Find where the given text appears and provide that cell's center as [x, y] coordinate. 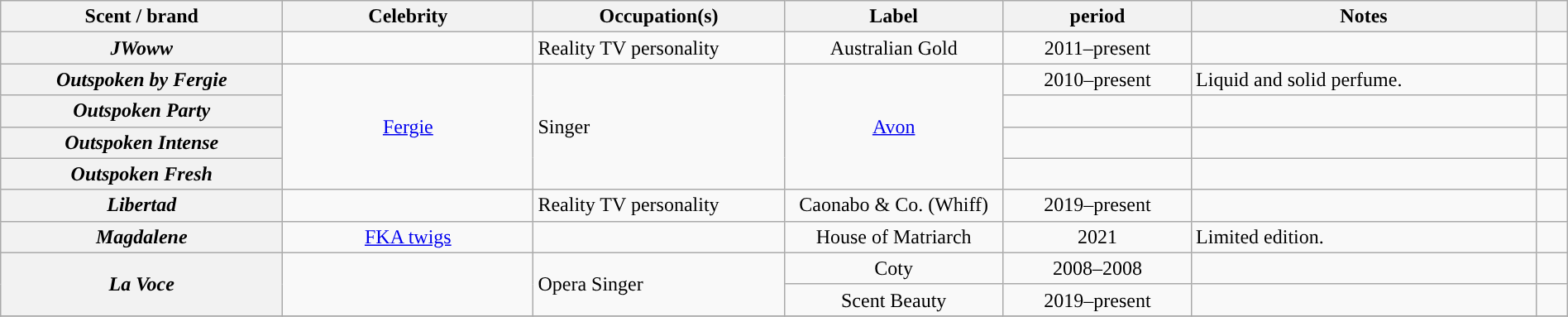
Magdalene [142, 237]
Notes [1365, 17]
2011–present [1097, 48]
Libertad [142, 205]
Liquid and solid perfume. [1365, 79]
Outspoken by Fergie [142, 79]
Fergie [409, 127]
Outspoken Fresh [142, 174]
Limited edition. [1365, 237]
Australian Gold [893, 48]
Avon [893, 127]
Scent Beauty [893, 300]
Label [893, 17]
Scent / brand [142, 17]
Coty [893, 268]
2010–present [1097, 79]
Outspoken Intense [142, 142]
2008–2008 [1097, 268]
Occupation(s) [658, 17]
Opera Singer [658, 284]
Outspoken Party [142, 111]
Celebrity [409, 17]
FKA twigs [409, 237]
La Voce [142, 284]
JWoww [142, 48]
Caonabo & Co. (Whiff) [893, 205]
House of Matriarch [893, 237]
2021 [1097, 237]
period [1097, 17]
Singer [658, 127]
